Provide the [X, Y] coordinate of the cell's center where the given text is located.  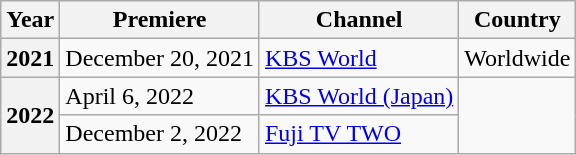
December 2, 2022 [160, 134]
Year [30, 20]
KBS World [358, 58]
2021 [30, 58]
Channel [358, 20]
April 6, 2022 [160, 96]
Worldwide [518, 58]
KBS World (Japan) [358, 96]
Country [518, 20]
Fuji TV TWO [358, 134]
Premiere [160, 20]
December 20, 2021 [160, 58]
2022 [30, 115]
